Capture the cell that displays the provided text and extract its (X, Y) central coordinate. 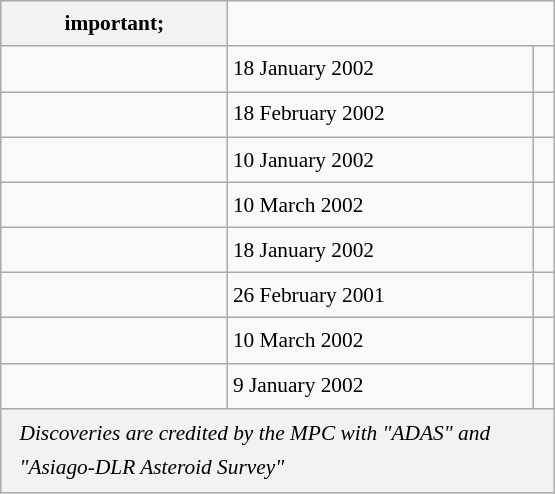
9 January 2002 (381, 386)
26 February 2001 (381, 296)
Discoveries are credited by the MPC with "ADAS" and "Asiago-DLR Asteroid Survey" (278, 450)
important; (114, 24)
10 January 2002 (381, 160)
18 February 2002 (381, 114)
